Output the [X, Y] coordinate of the center of the cell containing the given text.  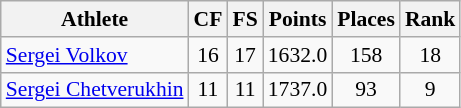
9 [430, 90]
1737.0 [298, 90]
Rank [430, 19]
158 [366, 55]
93 [366, 90]
1632.0 [298, 55]
Sergei Chetverukhin [95, 90]
16 [208, 55]
Athlete [95, 19]
17 [244, 55]
FS [244, 19]
18 [430, 55]
Sergei Volkov [95, 55]
Places [366, 19]
Points [298, 19]
CF [208, 19]
